Find where the given text appears and provide that cell's center as (X, Y) coordinate. 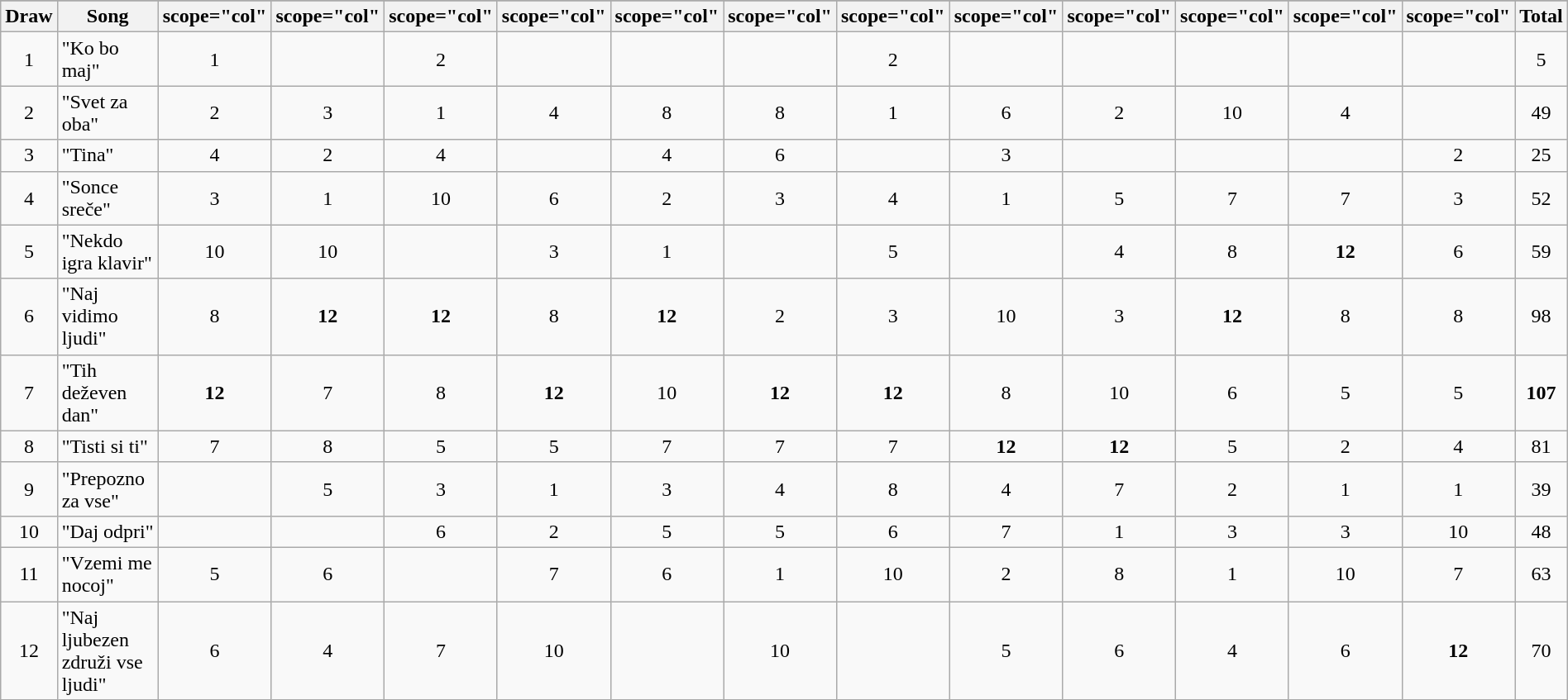
59 (1542, 251)
Total (1542, 17)
"Prepozno za vse" (108, 489)
107 (1542, 393)
"Tih deževen dan" (108, 393)
"Ko bo maj" (108, 60)
70 (1542, 651)
39 (1542, 489)
81 (1542, 446)
48 (1542, 531)
Draw (29, 17)
"Svet za oba" (108, 112)
"Daj odpri" (108, 531)
63 (1542, 574)
"Nekdo igra klavir" (108, 251)
9 (29, 489)
"Sonce sreče" (108, 198)
"Tina" (108, 155)
11 (29, 574)
52 (1542, 198)
49 (1542, 112)
"Vzemi me nocoj" (108, 574)
"Naj vidimo ljudi" (108, 317)
"Tisti si ti" (108, 446)
"Naj ljubezen združi vse ljudi" (108, 651)
Song (108, 17)
25 (1542, 155)
98 (1542, 317)
